Pinpoint the cell where the given text exists, returning its [x, y] midpoint coordinate. 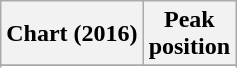
Chart (2016) [72, 34]
Peak position [189, 34]
